Capture the cell that displays the provided text and extract its (X, Y) central coordinate. 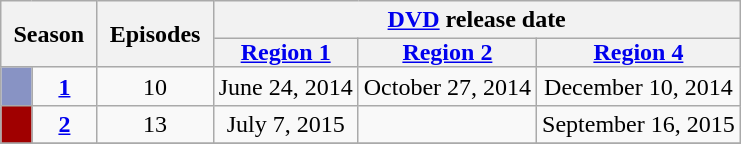
October 27, 2014 (447, 86)
2 (64, 124)
Region 2 (447, 53)
Region 1 (286, 53)
September 16, 2015 (639, 124)
Episodes (155, 34)
December 10, 2014 (639, 86)
DVD release date (476, 20)
July 7, 2015 (286, 124)
13 (155, 124)
10 (155, 86)
1 (64, 86)
Region 4 (639, 53)
June 24, 2014 (286, 86)
Season (49, 34)
